Detect which cell encompasses the target text, then output its (x, y) center coordinate. 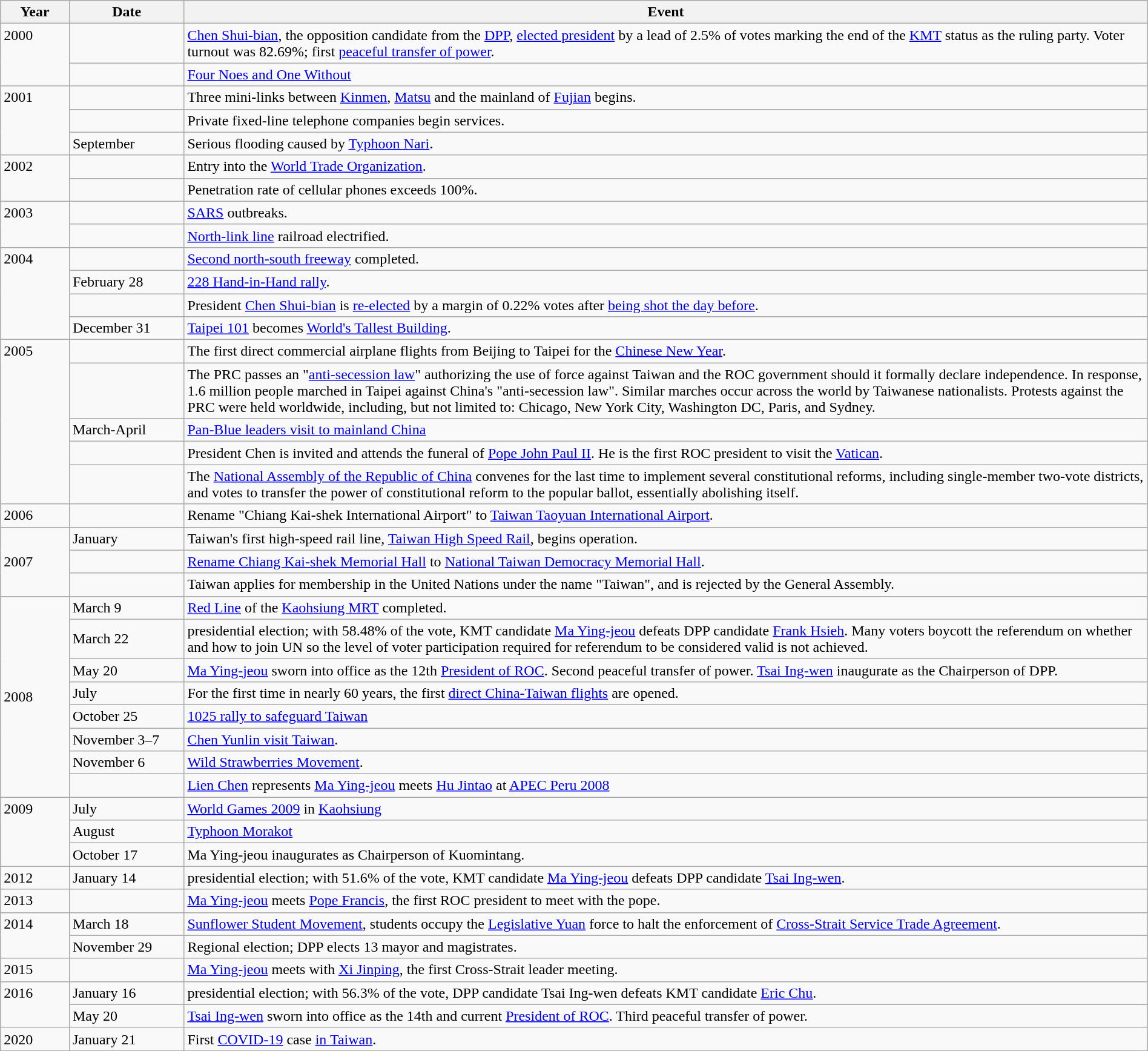
2008 (35, 697)
Taiwan's first high-speed rail line, Taiwan High Speed Rail, begins operation. (666, 539)
2009 (35, 832)
2013 (35, 901)
Wild Strawberries Movement. (666, 763)
2016 (35, 1004)
2004 (35, 293)
2020 (35, 1039)
President Chen Shui-bian is re-elected by a margin of 0.22% votes after being shot the day before. (666, 305)
2006 (35, 516)
Second north-south freeway completed. (666, 259)
Ma Ying-jeou sworn into office as the 12th President of ROC. Second peaceful transfer of power. Tsai Ing-wen inaugurate as the Chairperson of DPP. (666, 670)
March 9 (126, 608)
Three mini-links between Kinmen, Matsu and the mainland of Fujian begins. (666, 98)
Year (35, 12)
December 31 (126, 328)
Regional election; DPP elects 13 mayor and magistrates. (666, 947)
February 28 (126, 282)
Rename Chiang Kai-shek Memorial Hall to National Taiwan Democracy Memorial Hall. (666, 562)
2014 (35, 935)
November 3–7 (126, 740)
Ma Ying-jeou inaugurates as Chairperson of Kuomintang. (666, 855)
2012 (35, 878)
Rename "Chiang Kai-shek International Airport" to Taiwan Taoyuan International Airport. (666, 516)
Sunflower Student Movement, students occupy the Legislative Yuan force to halt the enforcement of Cross-Strait Service Trade Agreement. (666, 924)
Tsai Ing-wen sworn into office as the 14th and current President of ROC. Third peaceful transfer of power. (666, 1016)
March 22 (126, 638)
SARS outbreaks. (666, 213)
October 25 (126, 716)
Pan-Blue leaders visit to mainland China (666, 430)
2001 (35, 121)
Lien Chen represents Ma Ying-jeou meets Hu Jintao at APEC Peru 2008 (666, 786)
Date (126, 12)
November 29 (126, 947)
2003 (35, 224)
Ma Ying-jeou meets Pope Francis, the first ROC president to meet with the pope. (666, 901)
2015 (35, 970)
Ma Ying-jeou meets with Xi Jinping, the first Cross-Strait leader meeting. (666, 970)
North-link line railroad electrified. (666, 236)
2005 (35, 422)
2000 (35, 55)
Penetration rate of cellular phones exceeds 100%. (666, 190)
Serious flooding caused by Typhoon Nari. (666, 144)
Chen Yunlin visit Taiwan. (666, 740)
March-April (126, 430)
March 18 (126, 924)
October 17 (126, 855)
Four Noes and One Without (666, 75)
August (126, 832)
Red Line of the Kaohsiung MRT completed. (666, 608)
Private fixed-line telephone companies begin services. (666, 121)
January 14 (126, 878)
January 21 (126, 1039)
Taipei 101 becomes World's Tallest Building. (666, 328)
For the first time in nearly 60 years, the first direct China-Taiwan flights are opened. (666, 693)
2002 (35, 178)
presidential election; with 56.3% of the vote, DPP candidate Tsai Ing-wen defeats KMT candidate Eric Chu. (666, 993)
First COVID-19 case in Taiwan. (666, 1039)
2007 (35, 562)
President Chen is invited and attends the funeral of Pope John Paul II. He is the first ROC president to visit the Vatican. (666, 453)
November 6 (126, 763)
Typhoon Morakot (666, 832)
Entry into the World Trade Organization. (666, 167)
1025 rally to safeguard Taiwan (666, 716)
Event (666, 12)
Taiwan applies for membership in the United Nations under the name "Taiwan", and is rejected by the General Assembly. (666, 585)
presidential election; with 51.6% of the vote, KMT candidate Ma Ying-jeou defeats DPP candidate Tsai Ing-wen. (666, 878)
September (126, 144)
228 Hand-in-Hand rally. (666, 282)
The first direct commercial airplane flights from Beijing to Taipei for the Chinese New Year. (666, 351)
World Games 2009 in Kaohsiung (666, 809)
January 16 (126, 993)
January (126, 539)
